Return (x, y) of the center of cell containing provided text 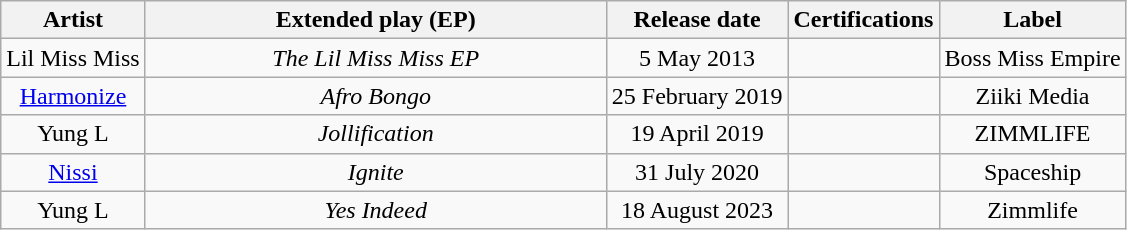
18 August 2023 (697, 210)
Extended play (EP) (376, 20)
19 April 2019 (697, 134)
Certifications (864, 20)
Artist (73, 20)
Zimmlife (1032, 210)
Harmonize (73, 96)
31 July 2020 (697, 172)
Nissi (73, 172)
5 May 2013 (697, 58)
25 February 2019 (697, 96)
Boss Miss Empire (1032, 58)
Jollification (376, 134)
Ignite (376, 172)
ZIMMLIFE (1032, 134)
Ziiki Media (1032, 96)
Yes Indeed (376, 210)
Release date (697, 20)
The Lil Miss Miss EP (376, 58)
Afro Bongo (376, 96)
Lil Miss Miss (73, 58)
Label (1032, 20)
Spaceship (1032, 172)
